Find where the given text appears and provide that cell's center as (x, y) coordinate. 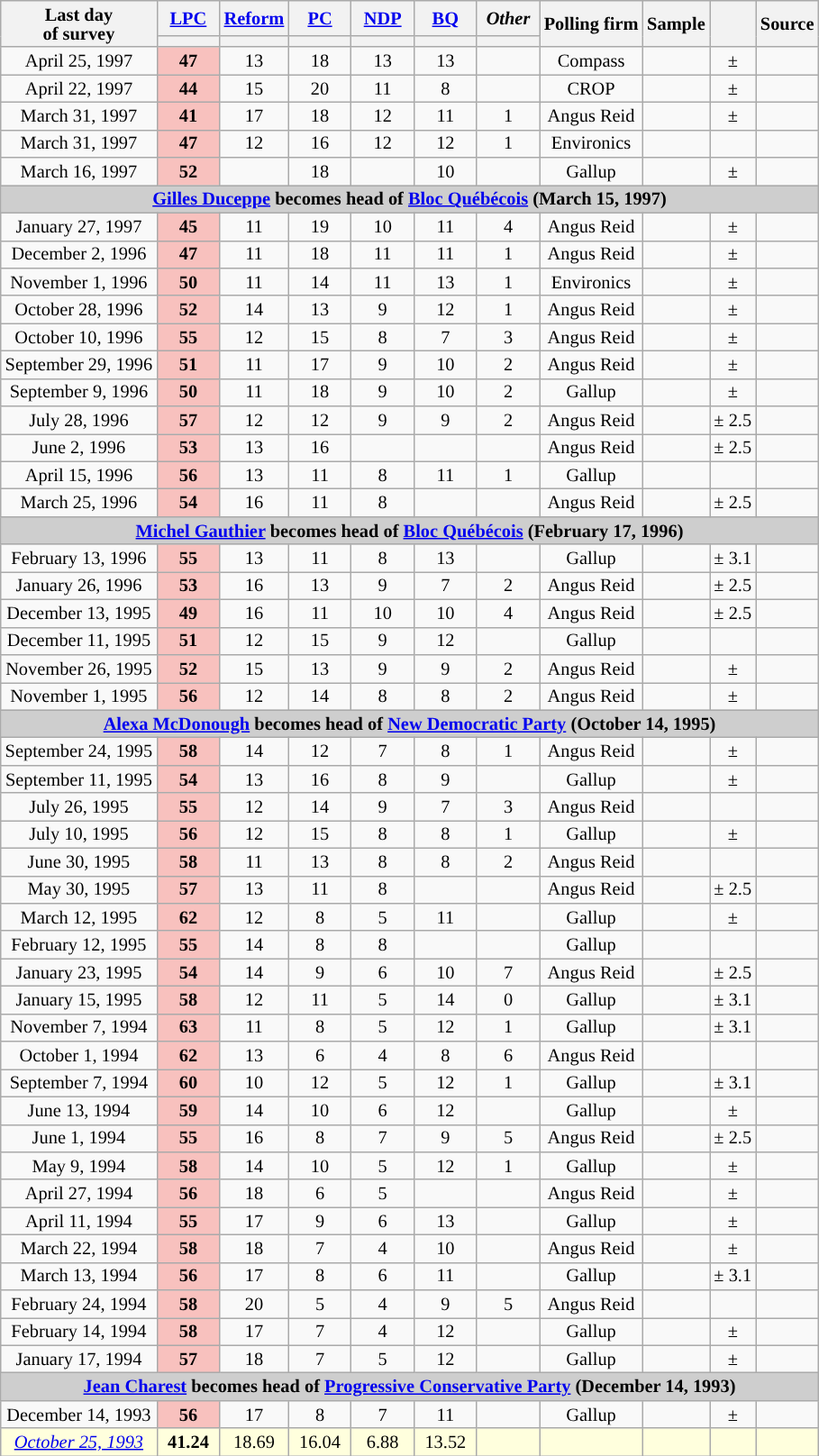
41 (188, 115)
Other (508, 18)
February 24, 1994 (79, 1305)
March 12, 1995 (79, 917)
May 9, 1994 (79, 1166)
Reform (254, 18)
Gilles Duceppe becomes head of Bloc Québécois (March 15, 1997) (410, 198)
March 13, 1994 (79, 1276)
June 2, 1996 (79, 447)
January 26, 1996 (79, 586)
June 30, 1995 (79, 861)
49 (188, 613)
Jean Charest becomes head of Progressive Conservative Party (December 14, 1993) (410, 1388)
November 1, 1996 (79, 281)
May 30, 1995 (79, 890)
13.52 (446, 1442)
6.88 (383, 1442)
January 23, 1995 (79, 973)
October 25, 1993 (79, 1442)
16.04 (320, 1442)
18.69 (254, 1442)
July 10, 1995 (79, 834)
Compass (591, 61)
November 26, 1995 (79, 669)
60 (188, 1083)
February 13, 1996 (79, 559)
19 (320, 227)
September 11, 1995 (79, 778)
July 28, 1996 (79, 420)
September 29, 1996 (79, 364)
January 27, 1997 (79, 227)
Michel Gauthier becomes head of Bloc Québécois (February 17, 1996) (410, 530)
59 (188, 1110)
April 27, 1994 (79, 1193)
December 13, 1995 (79, 613)
March 16, 1997 (79, 171)
October 1, 1994 (79, 1056)
Last day of survey (79, 23)
December 11, 1995 (79, 642)
45 (188, 227)
February 14, 1994 (79, 1332)
September 9, 1996 (79, 393)
November 7, 1994 (79, 1027)
NDP (383, 18)
June 1, 1994 (79, 1139)
CROP (591, 88)
41.24 (188, 1442)
44 (188, 88)
LPC (188, 18)
June 13, 1994 (79, 1110)
Source (787, 23)
April 11, 1994 (79, 1222)
December 14, 1993 (79, 1415)
September 7, 1994 (79, 1083)
BQ (446, 18)
Sample (676, 23)
February 12, 1995 (79, 944)
April 25, 1997 (79, 61)
January 15, 1995 (79, 1000)
September 24, 1995 (79, 751)
63 (188, 1027)
March 22, 1994 (79, 1249)
March 25, 1996 (79, 503)
PC (320, 18)
December 2, 1996 (79, 254)
0 (508, 1000)
Alexa McDonough becomes head of New Democratic Party (October 14, 1995) (410, 724)
October 10, 1996 (79, 337)
July 26, 1995 (79, 807)
October 28, 1996 (79, 310)
Polling firm (591, 23)
April 22, 1997 (79, 88)
November 1, 1995 (79, 696)
April 15, 1996 (79, 476)
January 17, 1994 (79, 1359)
